Capture the cell that displays the provided text and extract its (x, y) central coordinate. 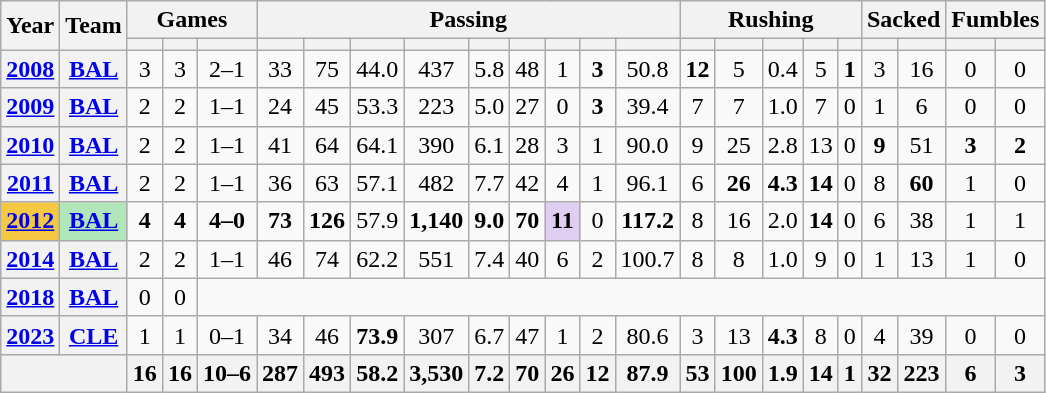
60 (921, 183)
2012 (30, 221)
2023 (30, 335)
Rushing (770, 20)
0.4 (782, 69)
58.2 (378, 373)
74 (328, 259)
64.1 (378, 145)
2009 (30, 107)
Fumbles (996, 20)
1.9 (782, 373)
57.9 (378, 221)
75 (328, 69)
2–1 (226, 69)
117.2 (648, 221)
0–1 (226, 335)
80.6 (648, 335)
73.9 (378, 335)
45 (328, 107)
28 (528, 145)
27 (528, 107)
63 (328, 183)
24 (280, 107)
42 (528, 183)
437 (436, 69)
38 (921, 221)
87.9 (648, 373)
11 (562, 221)
62.2 (378, 259)
34 (280, 335)
551 (436, 259)
100 (738, 373)
96.1 (648, 183)
1,140 (436, 221)
4–0 (226, 221)
39 (921, 335)
287 (280, 373)
126 (328, 221)
Games (192, 20)
51 (921, 145)
307 (436, 335)
64 (328, 145)
100.7 (648, 259)
390 (436, 145)
90.0 (648, 145)
6.1 (490, 145)
2010 (30, 145)
2011 (30, 183)
2014 (30, 259)
493 (328, 373)
3,530 (436, 373)
Year (30, 26)
9.0 (490, 221)
5.0 (490, 107)
2.0 (782, 221)
2008 (30, 69)
40 (528, 259)
6.7 (490, 335)
2.8 (782, 145)
7.2 (490, 373)
482 (436, 183)
50.8 (648, 69)
33 (280, 69)
7.4 (490, 259)
57.1 (378, 183)
47 (528, 335)
5.8 (490, 69)
Passing (469, 20)
Sacked (903, 20)
2018 (30, 297)
53.3 (378, 107)
CLE (94, 335)
48 (528, 69)
39.4 (648, 107)
41 (280, 145)
73 (280, 221)
36 (280, 183)
10–6 (226, 373)
44.0 (378, 69)
7.7 (490, 183)
Team (94, 26)
25 (738, 145)
53 (698, 373)
32 (879, 373)
